Pinpoint the cell where the given text exists, returning its (x, y) midpoint coordinate. 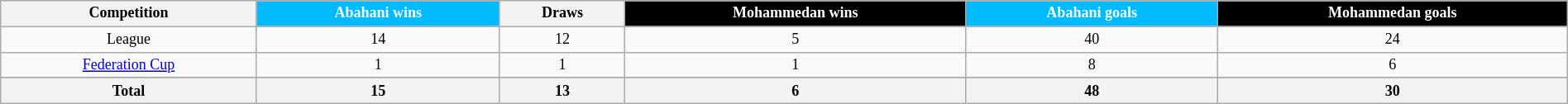
Mohammedan wins (796, 13)
Federation Cup (129, 64)
13 (562, 91)
40 (1092, 40)
Abahani wins (378, 13)
Total (129, 91)
Mohammedan goals (1393, 13)
Abahani goals (1092, 13)
14 (378, 40)
League (129, 40)
24 (1393, 40)
5 (796, 40)
Draws (562, 13)
30 (1393, 91)
15 (378, 91)
12 (562, 40)
Competition (129, 13)
8 (1092, 64)
48 (1092, 91)
